Capture the cell that displays the provided text and extract its (X, Y) central coordinate. 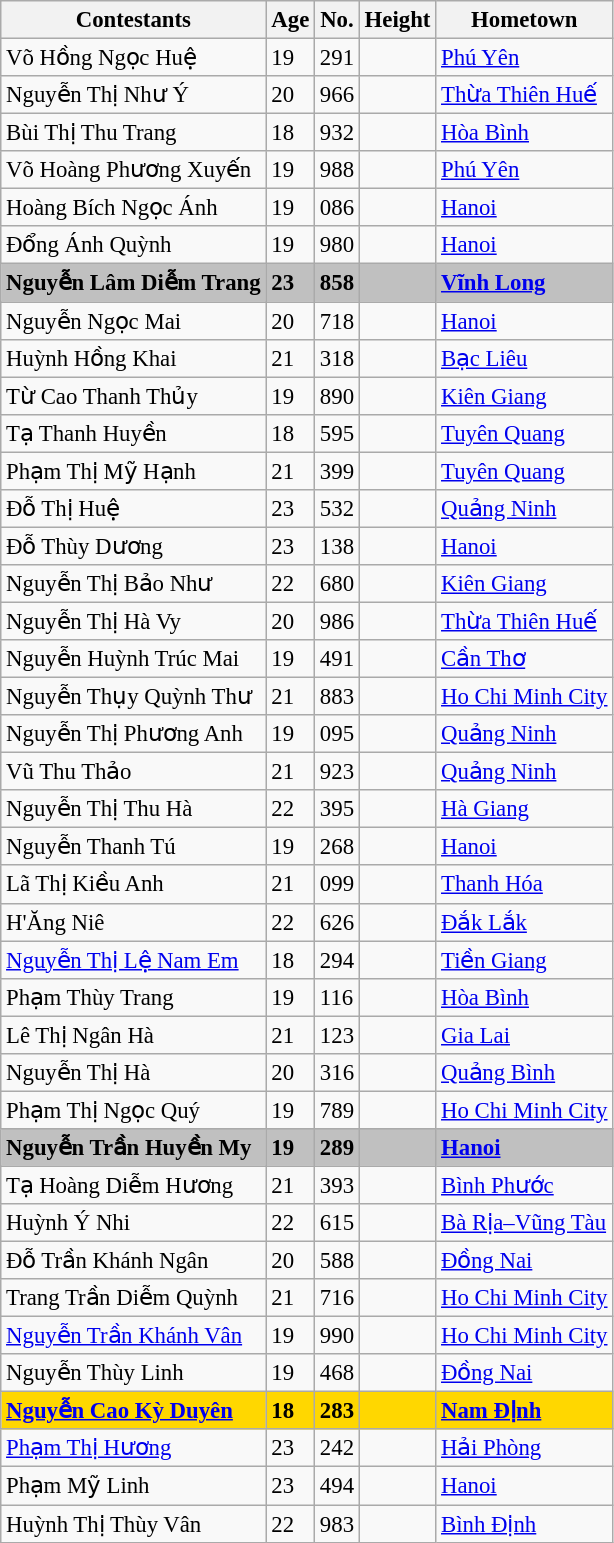
Nguyễn Thị Như Ý (134, 95)
883 (338, 697)
980 (338, 245)
Phạm Thị Ngọc Quý (134, 1110)
532 (338, 509)
Nguyễn Thụy Quỳnh Thư (134, 697)
Nguyễn Cao Kỳ Duyên (134, 1411)
858 (338, 283)
Phạm Thị Hương (134, 1449)
932 (338, 133)
966 (338, 95)
680 (338, 584)
291 (338, 58)
Tạ Hoàng Diễm Hương (134, 1185)
718 (338, 321)
Contestants (134, 20)
Lã Thị Kiều Anh (134, 885)
Trang Trần Diễm Quỳnh (134, 1298)
626 (338, 922)
789 (338, 1110)
Lê Thị Ngân Hà (134, 1035)
Gia Lai (524, 1035)
Bình Định (524, 1524)
242 (338, 1449)
Nguyễn Trần Khánh Vân (134, 1336)
Nguyễn Thị Thu Hà (134, 809)
Bạc Liêu (524, 358)
H'Ăng Niê (134, 922)
Huỳnh Thị Thùy Vân (134, 1524)
099 (338, 885)
Phạm Thị Mỹ Hạnh (134, 471)
Nguyễn Thanh Tú (134, 847)
716 (338, 1298)
268 (338, 847)
Nguyễn Thị Bảo Như (134, 584)
393 (338, 1185)
Hometown (524, 20)
988 (338, 170)
Đổng Ánh Quỳnh (134, 245)
Từ Cao Thanh Thủy (134, 396)
Phạm Thùy Trang (134, 997)
Nguyễn Thị Hà (134, 1073)
Vũ Thu Thảo (134, 772)
588 (338, 1261)
890 (338, 396)
Nguyễn Huỳnh Trúc Mai (134, 659)
Đỗ Trần Khánh Ngân (134, 1261)
Võ Hoàng Phương Xuyến (134, 170)
Đỗ Thùy Dương (134, 546)
Height (397, 20)
283 (338, 1411)
Đỗ Thị Huệ (134, 509)
Hoàng Bích Ngọc Ánh (134, 208)
986 (338, 621)
No. (338, 20)
990 (338, 1336)
Nguyễn Trần Huyền My (134, 1148)
Bình Phước (524, 1185)
Võ Hồng Ngọc Huệ (134, 58)
Nguyễn Thị Lệ Nam Em (134, 960)
Nguyễn Thị Hà Vy (134, 621)
468 (338, 1373)
095 (338, 734)
Cần Thơ (524, 659)
494 (338, 1486)
Hà Giang (524, 809)
Nguyễn Thị Phương Anh (134, 734)
Nguyễn Lâm Diễm Trang (134, 283)
Tiền Giang (524, 960)
491 (338, 659)
Tạ Thanh Huyền (134, 433)
Nguyễn Ngọc Mai (134, 321)
123 (338, 1035)
399 (338, 471)
Nam Định (524, 1411)
Huỳnh Hồng Khai (134, 358)
Hải Phòng (524, 1449)
Bà Rịa–Vũng Tàu (524, 1223)
595 (338, 433)
Age (290, 20)
316 (338, 1073)
395 (338, 809)
Vĩnh Long (524, 283)
Huỳnh Ý Nhi (134, 1223)
Phạm Mỹ Linh (134, 1486)
318 (338, 358)
Nguyễn Thùy Linh (134, 1373)
086 (338, 208)
138 (338, 546)
289 (338, 1148)
Bùi Thị Thu Trang (134, 133)
Đắk Lắk (524, 922)
983 (338, 1524)
116 (338, 997)
923 (338, 772)
Quảng Bình (524, 1073)
294 (338, 960)
615 (338, 1223)
Thanh Hóa (524, 885)
